Detect which cell encompasses the target text, then output its [X, Y] center coordinate. 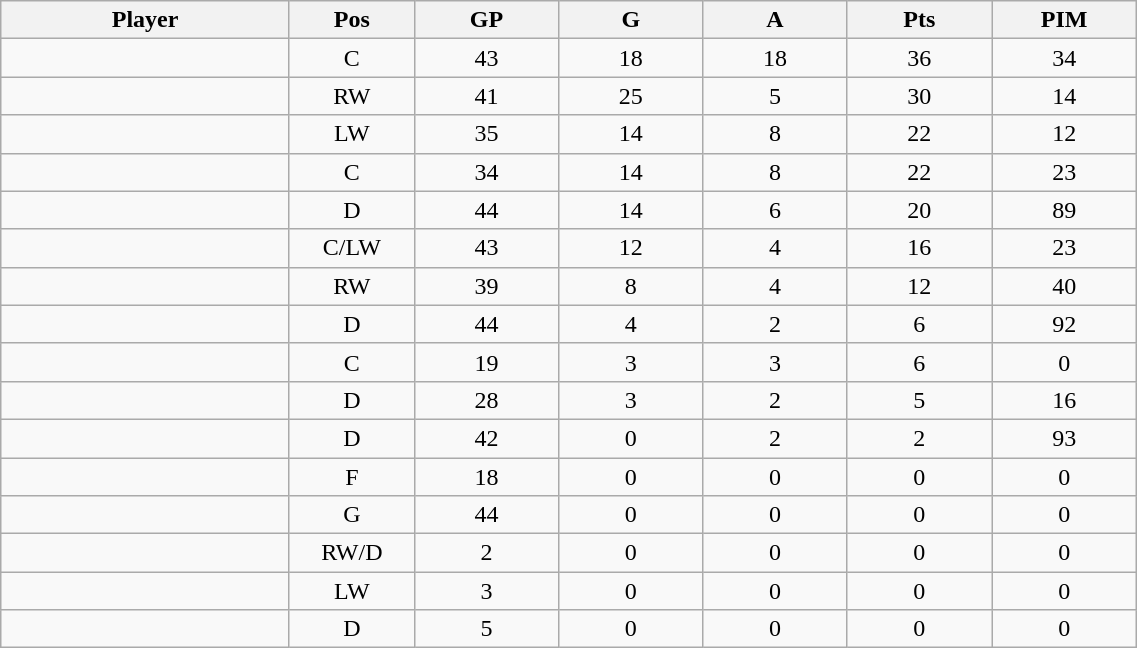
35 [486, 134]
42 [486, 438]
41 [486, 96]
Player [146, 20]
20 [919, 210]
39 [486, 286]
93 [1064, 438]
Pos [352, 20]
F [352, 477]
PIM [1064, 20]
RW/D [352, 553]
GP [486, 20]
C/LW [352, 248]
92 [1064, 324]
89 [1064, 210]
25 [631, 96]
28 [486, 400]
40 [1064, 286]
30 [919, 96]
Pts [919, 20]
A [775, 20]
36 [919, 58]
19 [486, 362]
